Return the [X, Y] coordinate for the center point of the cell that contains the specified text.  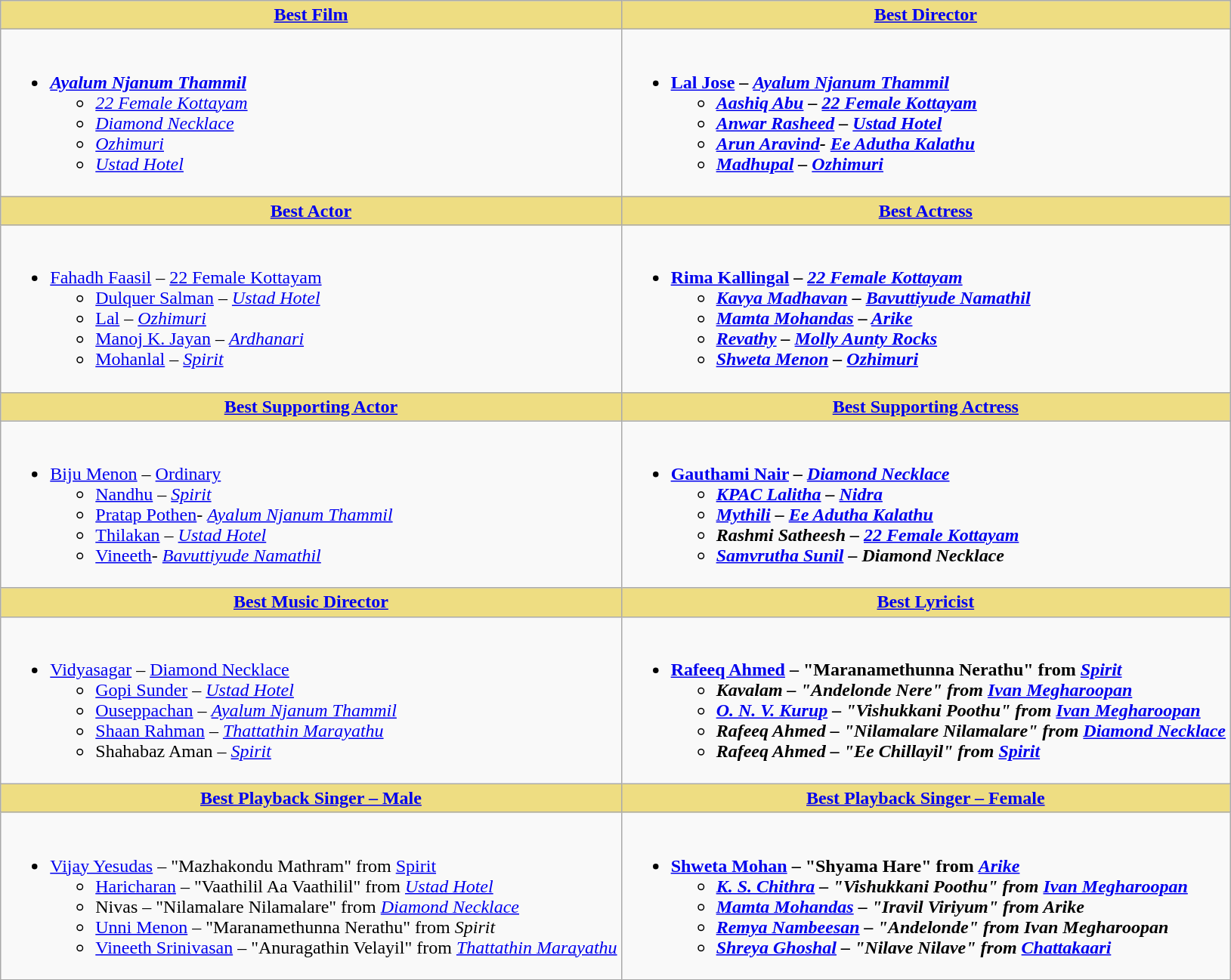
Best Supporting Actor [311, 407]
Lal Jose – Ayalum Njanum ThammilAashiq Abu – 22 Female KottayamAnwar Rasheed – Ustad HotelArun Aravind- Ee Adutha KalathuMadhupal – Ozhimuri [925, 113]
Gauthami Nair – Diamond NecklaceKPAC Lalitha – NidraMythili – Ee Adutha KalathuRashmi Satheesh – 22 Female KottayamSamvrutha Sunil – Diamond Necklace [925, 505]
Best Film [311, 15]
Best Music Director [311, 602]
Biju Menon – OrdinaryNandhu – SpiritPratap Pothen- Ayalum Njanum ThammilThilakan – Ustad HotelVineeth- Bavuttiyude Namathil [311, 505]
Ayalum Njanum Thammil22 Female KottayamDiamond NecklaceOzhimuriUstad Hotel [311, 113]
Vidyasagar – Diamond NecklaceGopi Sunder – Ustad HotelOuseppachan – Ayalum Njanum ThammilShaan Rahman – Thattathin MarayathuShahabaz Aman – Spirit [311, 700]
Best Lyricist [925, 602]
Rima Kallingal – 22 Female KottayamKavya Madhavan – Bavuttiyude NamathilMamta Mohandas – ArikeRevathy – Molly Aunty RocksShweta Menon – Ozhimuri [925, 308]
Best Actor [311, 211]
Best Playback Singer – Female [925, 798]
Best Playback Singer – Male [311, 798]
Best Supporting Actress [925, 407]
Best Actress [925, 211]
Best Director [925, 15]
Fahadh Faasil – 22 Female KottayamDulquer Salman – Ustad HotelLal – OzhimuriManoj K. Jayan – ArdhanariMohanlal – Spirit [311, 308]
